Provide the [X, Y] coordinate of the cell's center where the given text is located.  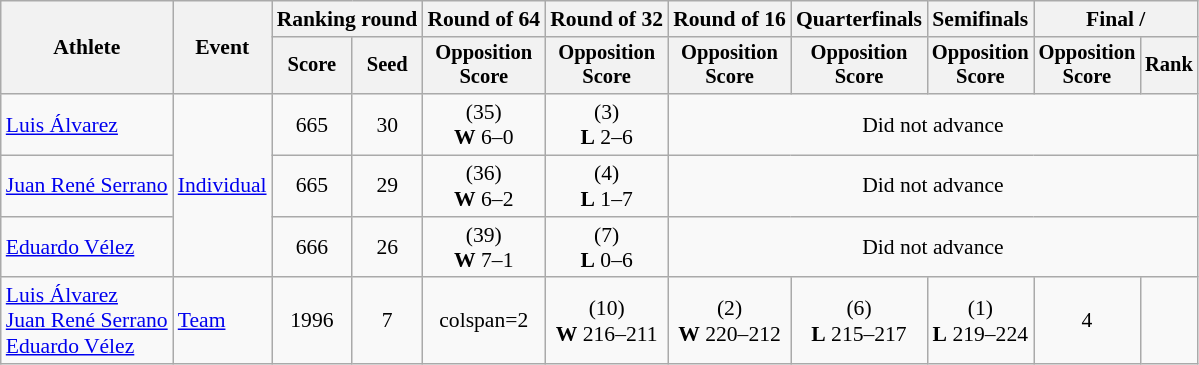
Eduardo Vélez [87, 248]
Final / [1116, 19]
26 [387, 248]
Score [312, 66]
29 [387, 186]
Rank [1169, 66]
(1)L 219–224 [980, 322]
(3)L 2–6 [606, 124]
(7)L 0–6 [606, 248]
(4)L 1–7 [606, 186]
(10)W 216–211 [606, 322]
Luis Álvarez [87, 124]
Individual [222, 186]
Round of 32 [606, 19]
Juan René Serrano [87, 186]
Event [222, 48]
Round of 64 [484, 19]
1996 [312, 322]
(35)W 6–0 [484, 124]
(2)W 220–212 [730, 322]
Quarterfinals [859, 19]
Athlete [87, 48]
(6)L 215–217 [859, 322]
colspan=2 [484, 322]
(39)W 7–1 [484, 248]
Round of 16 [730, 19]
7 [387, 322]
(36)W 6–2 [484, 186]
Team [222, 322]
Seed [387, 66]
Semifinals [980, 19]
Ranking round [348, 19]
Luis ÁlvarezJuan René SerranoEduardo Vélez [87, 322]
666 [312, 248]
30 [387, 124]
4 [1088, 322]
